Extract the [x, y] coordinate from the center of the cell holding the provided text.  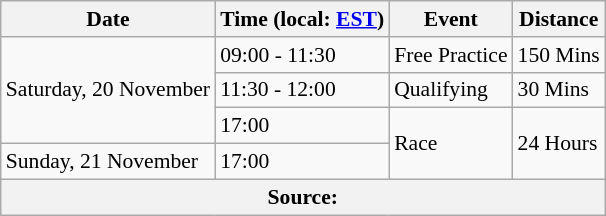
Free Practice [450, 55]
24 Hours [559, 144]
Time (local: EST) [302, 19]
Source: [303, 197]
Distance [559, 19]
Race [450, 144]
09:00 - 11:30 [302, 55]
Saturday, 20 November [108, 90]
11:30 - 12:00 [302, 90]
30 Mins [559, 90]
Event [450, 19]
Date [108, 19]
Sunday, 21 November [108, 162]
Qualifying [450, 90]
150 Mins [559, 55]
